Return the (x, y) coordinate for the center point of the cell that contains the specified text.  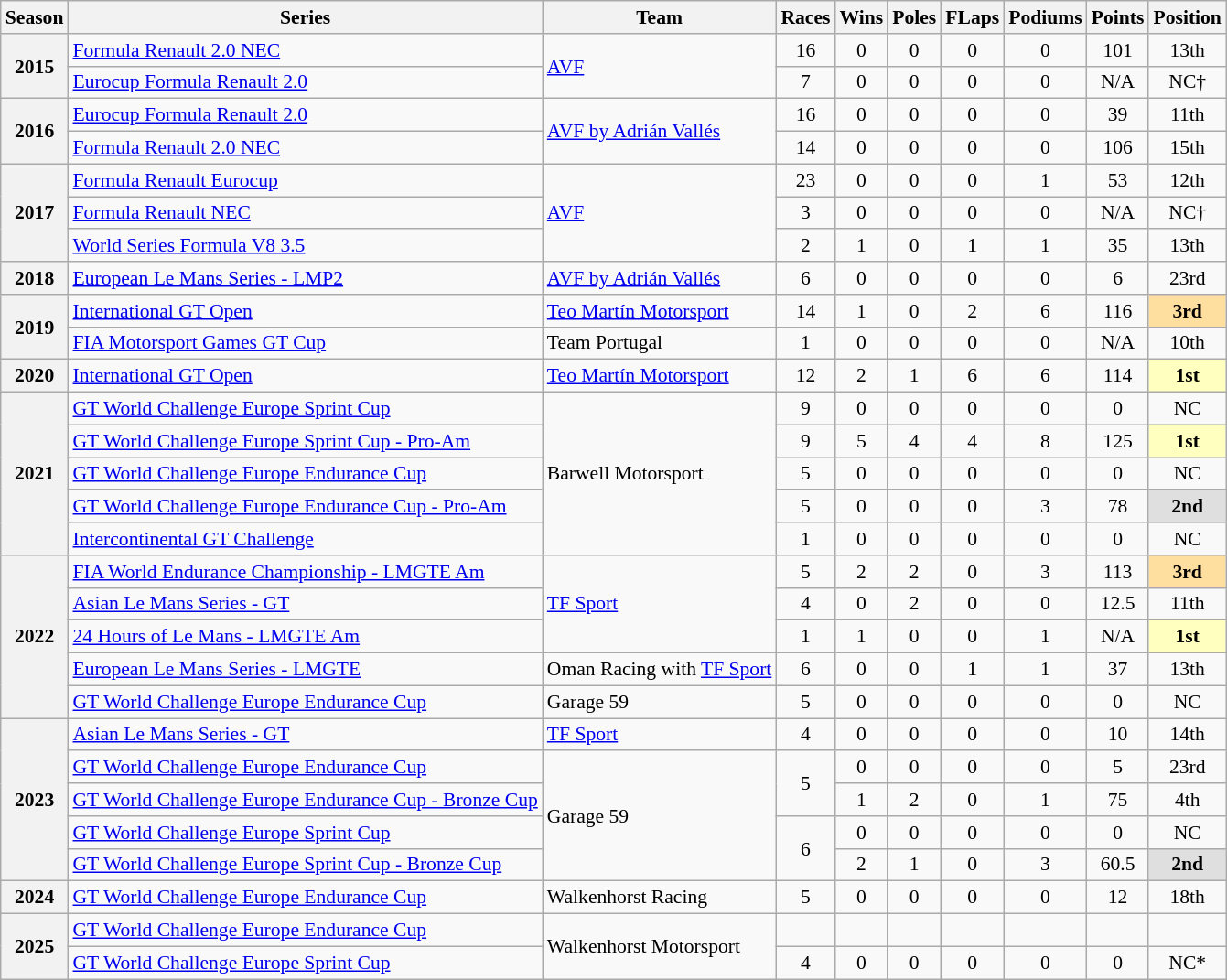
Points (1118, 17)
Team (660, 17)
125 (1118, 441)
Intercontinental GT Challenge (305, 539)
113 (1118, 572)
European Le Mans Series - LMP2 (305, 278)
39 (1118, 115)
2017 (35, 212)
FIA Motorsport Games GT Cup (305, 343)
10th (1187, 343)
10 (1118, 735)
Walkenhorst Motorsport (660, 946)
2024 (35, 898)
2021 (35, 474)
Races (805, 17)
35 (1118, 246)
106 (1118, 148)
2020 (35, 376)
Formula Renault NEC (305, 213)
European Le Mans Series - LMGTE (305, 670)
101 (1118, 50)
Formula Renault Eurocup (305, 180)
Walkenhorst Racing (660, 898)
37 (1118, 670)
FLaps (972, 17)
12.5 (1118, 604)
78 (1118, 507)
4th (1187, 800)
Podiums (1045, 17)
2015 (35, 66)
GT World Challenge Europe Sprint Cup - Bronze Cup (305, 865)
15th (1187, 148)
Season (35, 17)
Oman Racing with TF Sport (660, 670)
116 (1118, 311)
24 Hours of Le Mans - LMGTE Am (305, 637)
75 (1118, 800)
14th (1187, 735)
GT World Challenge Europe Sprint Cup - Pro-Am (305, 441)
Barwell Motorsport (660, 474)
World Series Formula V8 3.5 (305, 246)
Wins (861, 17)
53 (1118, 180)
12th (1187, 180)
Poles (914, 17)
FIA World Endurance Championship - LMGTE Am (305, 572)
NC* (1187, 963)
2023 (35, 800)
114 (1118, 376)
18th (1187, 898)
23 (805, 180)
2016 (35, 132)
GT World Challenge Europe Endurance Cup - Bronze Cup (305, 800)
Team Portugal (660, 343)
Position (1187, 17)
2022 (35, 637)
7 (805, 82)
60.5 (1118, 865)
2025 (35, 946)
2018 (35, 278)
8 (1045, 441)
Series (305, 17)
2019 (35, 328)
GT World Challenge Europe Endurance Cup - Pro-Am (305, 507)
